Scan for the cell matching the given text and deliver its (x, y) coordinate at center. 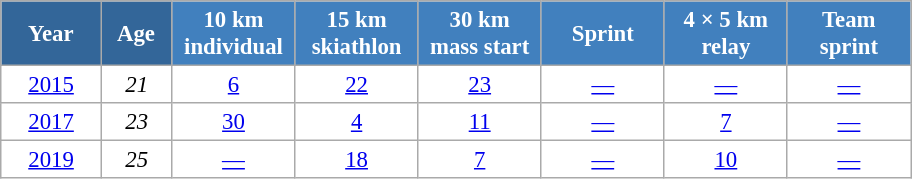
2015 (52, 85)
6 (234, 85)
4 (356, 122)
15 km skiathlon (356, 34)
Age (136, 34)
Sprint (602, 34)
21 (136, 85)
30 (234, 122)
10 km individual (234, 34)
30 km mass start (480, 34)
Year (52, 34)
4 × 5 km relay (726, 34)
2017 (52, 122)
22 (356, 85)
18 (356, 160)
11 (480, 122)
2019 (52, 160)
Team sprint (848, 34)
10 (726, 160)
25 (136, 160)
